Scan for the cell matching the given text and deliver its (X, Y) coordinate at center. 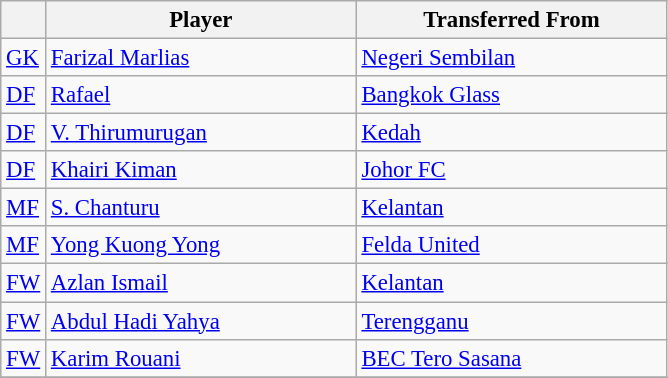
Yong Kuong Yong (202, 245)
Player (202, 20)
Farizal Marlias (202, 58)
Negeri Sembilan (512, 58)
Azlan Ismail (202, 283)
Abdul Hadi Yahya (202, 321)
Johor FC (512, 170)
BEC Tero Sasana (512, 358)
Karim Rouani (202, 358)
Bangkok Glass (512, 95)
Terengganu (512, 321)
GK (24, 58)
Felda United (512, 245)
Khairi Kiman (202, 170)
Rafael (202, 95)
V. Thirumurugan (202, 133)
Transferred From (512, 20)
S. Chanturu (202, 208)
Kedah (512, 133)
